Scan for the cell matching the given text and deliver its [x, y] coordinate at center. 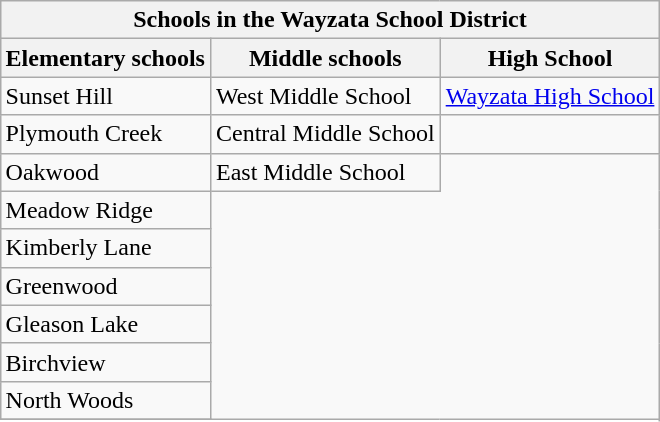
Schools in the Wayzata School District [330, 20]
Birchview [105, 362]
Gleason Lake [105, 324]
East Middle School [325, 172]
West Middle School [325, 96]
Central Middle School [325, 134]
Oakwood [105, 172]
Kimberly Lane [105, 248]
High School [550, 58]
Sunset Hill [105, 96]
Greenwood [105, 286]
Plymouth Creek [105, 134]
Elementary schools [105, 58]
Meadow Ridge [105, 210]
Middle schools [325, 58]
North Woods [105, 400]
Wayzata High School [550, 96]
